Locate the cell with the specified text and output its [X, Y] center coordinate. 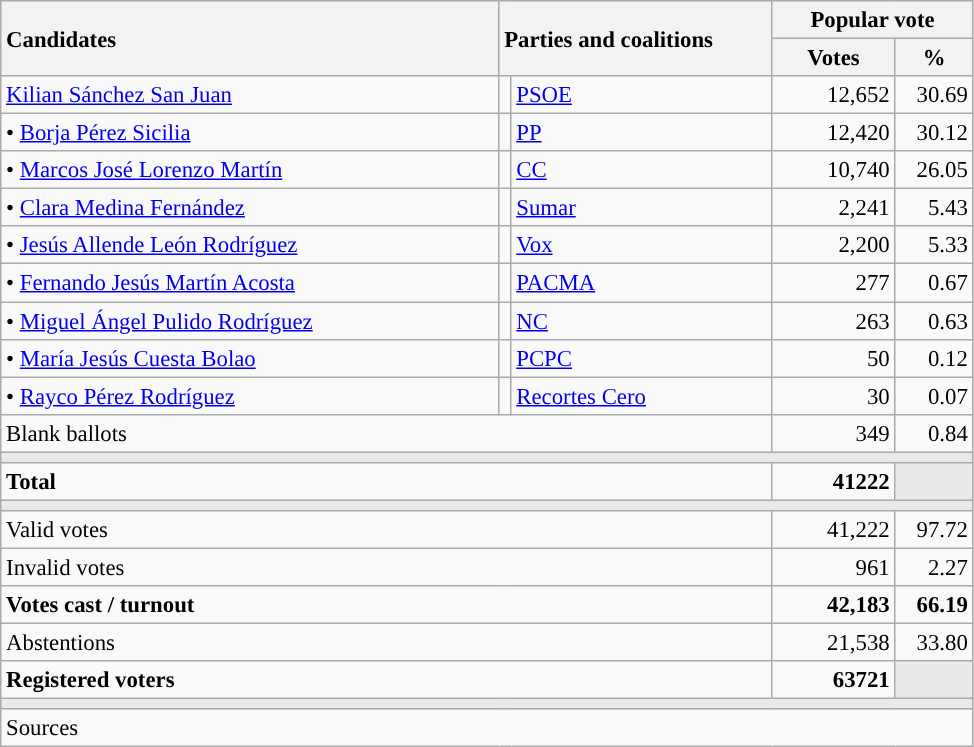
NC [642, 321]
Sumar [642, 208]
• Fernando Jesús Martín Acosta [250, 283]
0.67 [934, 283]
• Jesús Allende León Rodríguez [250, 245]
12,420 [834, 133]
0.12 [934, 358]
50 [834, 358]
Candidates [250, 38]
961 [834, 567]
42,183 [834, 605]
41222 [834, 482]
97.72 [934, 530]
21,538 [834, 643]
2,200 [834, 245]
• Borja Pérez Sicilia [250, 133]
Popular vote [872, 20]
Kilian Sánchez San Juan [250, 95]
Votes cast / turnout [386, 605]
Parties and coalitions [636, 38]
PCPC [642, 358]
Blank ballots [386, 433]
CC [642, 170]
Registered voters [386, 680]
277 [834, 283]
PP [642, 133]
Abstentions [386, 643]
0.63 [934, 321]
0.84 [934, 433]
63721 [834, 680]
Recortes Cero [642, 396]
12,652 [834, 95]
PSOE [642, 95]
33.80 [934, 643]
• Marcos José Lorenzo Martín [250, 170]
0.07 [934, 396]
5.43 [934, 208]
349 [834, 433]
5.33 [934, 245]
30 [834, 396]
Total [386, 482]
10,740 [834, 170]
30.69 [934, 95]
% [934, 58]
66.19 [934, 605]
• Miguel Ángel Pulido Rodríguez [250, 321]
Invalid votes [386, 567]
26.05 [934, 170]
Sources [487, 728]
41,222 [834, 530]
30.12 [934, 133]
• María Jesús Cuesta Bolao [250, 358]
2.27 [934, 567]
Valid votes [386, 530]
263 [834, 321]
Vox [642, 245]
PACMA [642, 283]
• Clara Medina Fernández [250, 208]
2,241 [834, 208]
Votes [834, 58]
• Rayco Pérez Rodríguez [250, 396]
